Identify which cell holds the provided text, then report its (x, y) central coordinate. 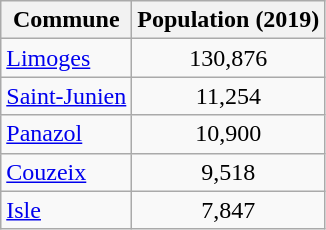
Commune (66, 20)
Isle (66, 210)
7,847 (228, 210)
11,254 (228, 96)
9,518 (228, 172)
130,876 (228, 58)
Population (2019) (228, 20)
Couzeix (66, 172)
Limoges (66, 58)
Saint-Junien (66, 96)
10,900 (228, 134)
Panazol (66, 134)
